Find where the given text appears and provide that cell's center as (X, Y) coordinate. 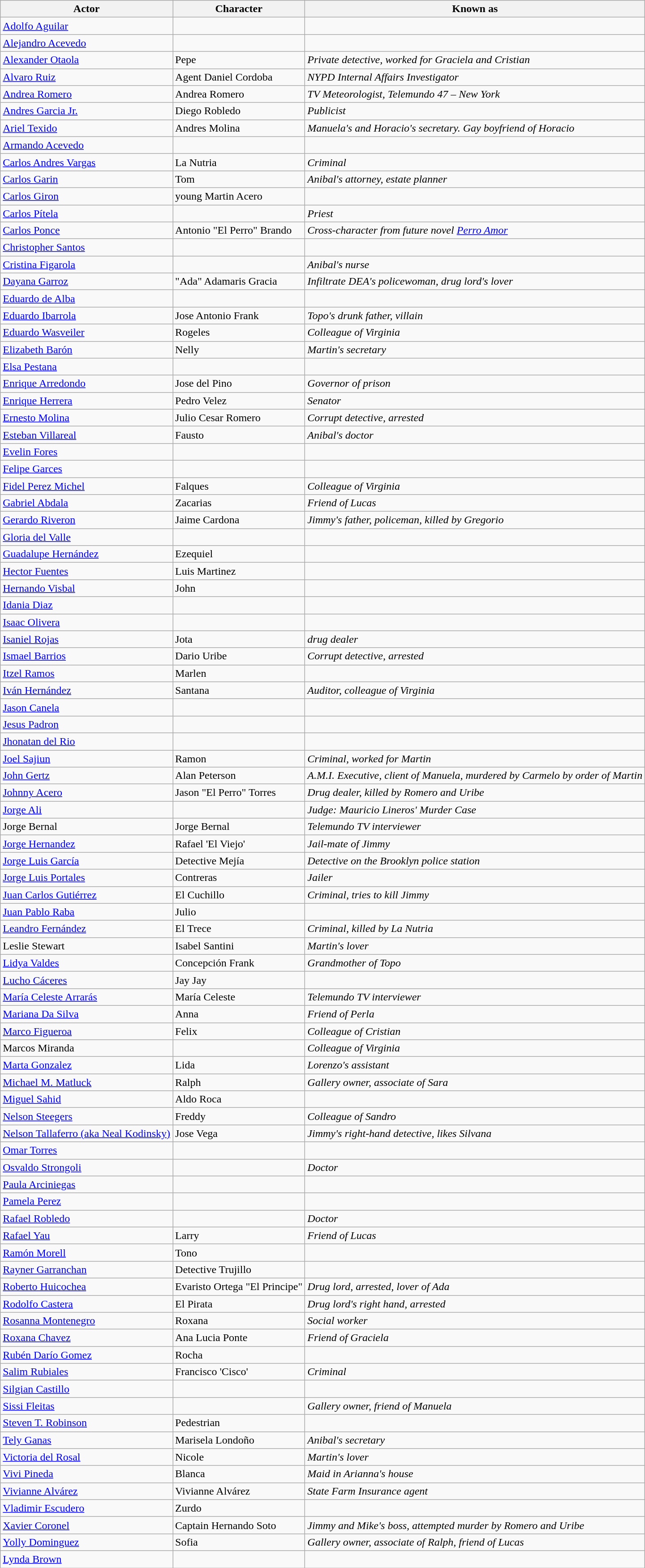
Rodolfo Castera (87, 1304)
Steven T. Robinson (87, 1423)
Francisco 'Cisco' (239, 1372)
Friend of Graciela (475, 1338)
Gallery owner, associate of Sara (475, 1082)
Vladimir Escudero (87, 1508)
Judge: Mauricio Lineros' Murder Case (475, 810)
Alexander Otaola (87, 60)
Concepción Frank (239, 963)
Jose del Pino (239, 384)
Joel Sajiun (87, 759)
Anna (239, 1014)
Antonio "El Perro" Brando (239, 231)
Jaime Cardona (239, 520)
Evelin Fores (87, 452)
Jail-mate of Jimmy (475, 844)
Colleague of Sandro (475, 1116)
Anibal's attorney, estate planner (475, 179)
Juan Carlos Gutiérrez (87, 895)
Infiltrate DEA's policewoman, drug lord's lover (475, 282)
Falques (239, 486)
John (239, 588)
Johnny Acero (87, 793)
Jose Vega (239, 1133)
María Celeste Arrarás (87, 997)
Dario Uribe (239, 656)
Criminal, tries to kill Jimmy (475, 895)
Alan Peterson (239, 776)
Gloria del Valle (87, 537)
Friend of Perla (475, 1014)
Gerardo Riveron (87, 520)
Silgian Castillo (87, 1389)
Itzel Ramos (87, 673)
Character (239, 9)
Anibal's nurse (475, 265)
Jailer (475, 878)
Carlos Ponce (87, 231)
Tono (239, 1252)
young Martin Acero (239, 196)
Lidya Valdes (87, 963)
Enrique Arredondo (87, 384)
El Pirata (239, 1304)
Criminal, worked for Martin (475, 759)
Nelson Steegers (87, 1116)
Leslie Stewart (87, 946)
Andres Garcia Jr. (87, 111)
Andres Molina (239, 128)
Captain Hernando Soto (239, 1525)
Ariel Texido (87, 128)
Pepe (239, 60)
Jason "El Perro" Torres (239, 793)
Governor of prison (475, 384)
drug dealer (475, 639)
Auditor, colleague of Virginia (475, 690)
Elizabeth Barón (87, 350)
Jimmy and Mike's boss, attempted murder by Romero and Uribe (475, 1525)
Gallery owner, friend of Manuela (475, 1406)
A.M.I. Executive, client of Manuela, murdered by Carmelo by order of Martin (475, 776)
Drug lord, arrested, lover of Ada (475, 1286)
Santana (239, 690)
Miguel Sahid (87, 1099)
El Cuchillo (239, 895)
"Ada" Adamaris Gracia (239, 282)
Sissi Fleitas (87, 1406)
Rocha (239, 1355)
Fidel Perez Michel (87, 486)
Carlos Pítela (87, 214)
Carlos Giron (87, 196)
Felix (239, 1031)
Gallery owner, associate of Ralph, friend of Lucas (475, 1542)
Ezequiel (239, 554)
Iván Hernández (87, 690)
Osvaldo Strongoli (87, 1167)
Senator (475, 401)
Xavier Coronel (87, 1525)
Ismael Barrios (87, 656)
Paula Arciniegas (87, 1184)
Contreras (239, 878)
Social worker (475, 1321)
Jason Canela (87, 707)
Detective on the Brooklyn police station (475, 861)
Hector Fuentes (87, 571)
Ramón Morell (87, 1252)
Colleague of Cristian (475, 1031)
Julio Cesar Romero (239, 418)
Rosanna Montenegro (87, 1321)
Jesus Padron (87, 724)
Nelson Tallaferro (aka Neal Kodinsky) (87, 1133)
Dayana Garroz (87, 282)
Fausto (239, 435)
Eduardo Ibarrola (87, 316)
Guadalupe Hernández (87, 554)
Sofia (239, 1542)
Mariana Da Silva (87, 1014)
Detective Mejía (239, 861)
Jose Antonio Frank (239, 316)
Lorenzo's assistant (475, 1065)
Anibal's doctor (475, 435)
Roxana Chavez (87, 1338)
Rafael 'El Viejo' (239, 844)
Nicole (239, 1457)
Omar Torres (87, 1150)
Jorge Luis Portales (87, 878)
Ralph (239, 1082)
Hernando Visbal (87, 588)
Drug lord's right hand, arrested (475, 1304)
Grandmother of Topo (475, 963)
Jimmy's father, policeman, killed by Gregorio (475, 520)
Actor (87, 9)
Yolly Dominguez (87, 1542)
Freddy (239, 1116)
Pedestrian (239, 1423)
Isaac Olivera (87, 622)
Zurdo (239, 1508)
Publicist (475, 111)
Lida (239, 1065)
Zacarias (239, 503)
Rafael Yau (87, 1235)
Anibal's secretary (475, 1440)
Pamela Perez (87, 1201)
Roberto Huicochea (87, 1286)
Jay Jay (239, 980)
Victoria del Rosal (87, 1457)
Carlos Garin (87, 179)
Isabel Santini (239, 946)
TV Meteorologist, Telemundo 47 – New York (475, 94)
Tom (239, 179)
Jorge Ali (87, 810)
Cross-character from future novel Perro Amor (475, 231)
State Farm Insurance agent (475, 1491)
Michael M. Matluck (87, 1082)
Marisela Londoño (239, 1440)
Eduardo de Alba (87, 299)
Jhonatan del Rio (87, 741)
Vivi Pineda (87, 1474)
Roxana (239, 1321)
Larry (239, 1235)
Enrique Herrera (87, 401)
Manuela's and Horacio's secretary. Gay boyfriend of Horacio (475, 128)
Lynda Brown (87, 1559)
Rafael Robledo (87, 1218)
Alvaro Ruiz (87, 77)
Private detective, worked for Graciela and Cristian (475, 60)
Adolfo Aguilar (87, 26)
Blanca (239, 1474)
Detective Trujillo (239, 1269)
Lucho Cáceres (87, 980)
Maid in Arianna's house (475, 1474)
Jorge Luis García (87, 861)
Marta Gonzalez (87, 1065)
Aldo Roca (239, 1099)
Armando Acevedo (87, 145)
Criminal, killed by La Nutria (475, 929)
Isaniel Rojas (87, 639)
Jorge Hernandez (87, 844)
Alejandro Acevedo (87, 43)
Elsa Pestana (87, 367)
Known as (475, 9)
Tely Ganas (87, 1440)
Felipe Garces (87, 469)
Marco Figueroa (87, 1031)
NYPD Internal Affairs Investigator (475, 77)
Salim Rubiales (87, 1372)
Carlos Andres Vargas (87, 162)
Esteban Villareal (87, 435)
María Celeste (239, 997)
Luis Martinez (239, 571)
El Trece (239, 929)
Jota (239, 639)
La Nutria (239, 162)
Gabriel Abdala (87, 503)
Eduardo Wasveiler (87, 333)
Martin's secretary (475, 350)
Rayner Garranchan (87, 1269)
Diego Robledo (239, 111)
Marlen (239, 673)
Ramon (239, 759)
Nelly (239, 350)
Juan Pablo Raba (87, 912)
Marcos Miranda (87, 1048)
Cristina Figarola (87, 265)
Idania Diaz (87, 605)
Leandro Fernández (87, 929)
Evaristo Ortega "El Principe" (239, 1286)
Julio (239, 912)
Rubén Darío Gomez (87, 1355)
Ernesto Molina (87, 418)
Jimmy's right-hand detective, likes Silvana (475, 1133)
Christopher Santos (87, 248)
Ana Lucia Ponte (239, 1338)
Rogeles (239, 333)
Drug dealer, killed by Romero and Uribe (475, 793)
Agent Daniel Cordoba (239, 77)
Topo's drunk father, villain (475, 316)
Priest (475, 214)
John Gertz (87, 776)
Pedro Velez (239, 401)
